For the text-containing cell, return its midpoint in [x, y] coordinate format. 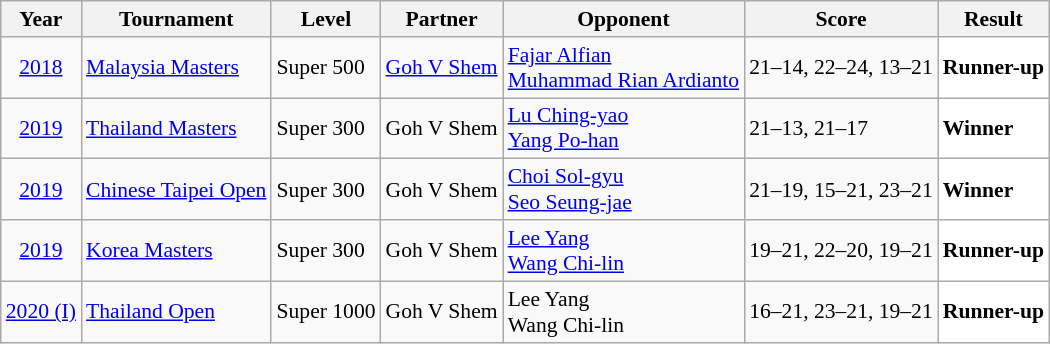
Thailand Open [176, 312]
Super 500 [326, 68]
Thailand Masters [176, 128]
Tournament [176, 19]
Result [994, 19]
Opponent [624, 19]
Fajar Alfian Muhammad Rian Ardianto [624, 68]
Level [326, 19]
Score [841, 19]
21–14, 22–24, 13–21 [841, 68]
2020 (I) [41, 312]
Chinese Taipei Open [176, 190]
Super 1000 [326, 312]
21–19, 15–21, 23–21 [841, 190]
2018 [41, 68]
Korea Masters [176, 250]
Choi Sol-gyu Seo Seung-jae [624, 190]
19–21, 22–20, 19–21 [841, 250]
16–21, 23–21, 19–21 [841, 312]
Lu Ching-yao Yang Po-han [624, 128]
Partner [442, 19]
21–13, 21–17 [841, 128]
Year [41, 19]
Malaysia Masters [176, 68]
